For the text-containing cell, return its midpoint in (x, y) coordinate format. 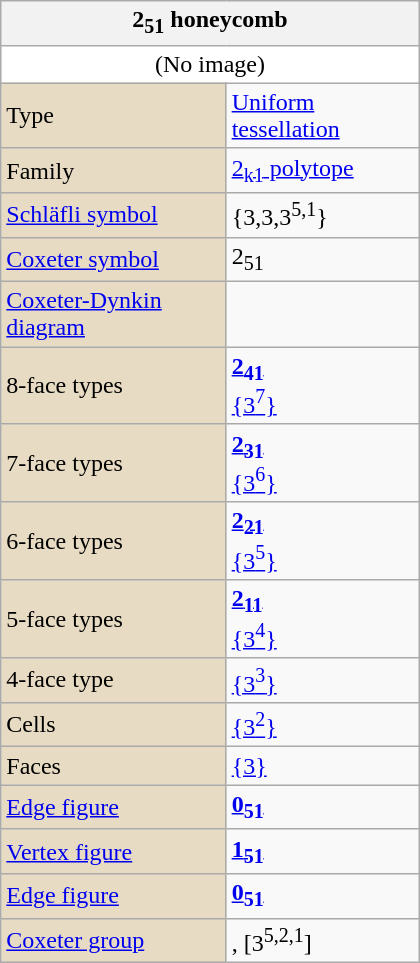
8-face types (114, 386)
{32} (322, 724)
{3} (322, 766)
221{35} (322, 541)
211{34} (322, 619)
5-face types (114, 619)
, [35,2,1] (322, 940)
Vertex figure (114, 851)
Type (114, 116)
Faces (114, 766)
{33} (322, 680)
Uniform tessellation (322, 116)
231{36} (322, 463)
(No image) (210, 64)
Schläfli symbol (114, 216)
6-face types (114, 541)
Family (114, 170)
151 (322, 851)
251 honeycomb (210, 23)
251 (322, 259)
7-face types (114, 463)
2k1 polytope (322, 170)
Coxeter-Dynkin diagram (114, 314)
241{37} (322, 386)
4-face type (114, 680)
Cells (114, 724)
{3,3,35,1} (322, 216)
Coxeter symbol (114, 259)
Coxeter group (114, 940)
